Determine the [x, y] coordinate at the center of the cell enclosing the given text.  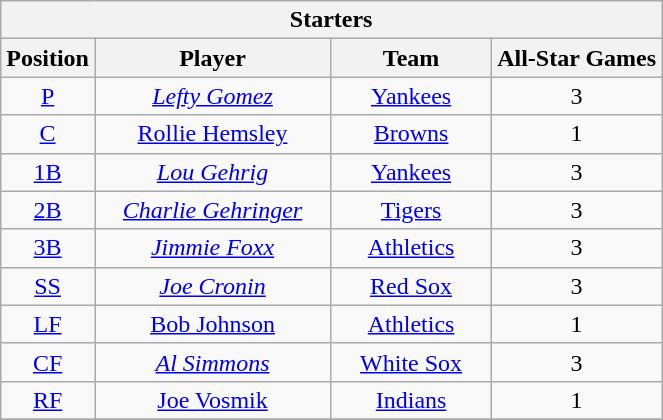
Browns [412, 134]
Player [212, 58]
All-Star Games [577, 58]
Bob Johnson [212, 324]
Rollie Hemsley [212, 134]
Lou Gehrig [212, 172]
Position [48, 58]
Joe Cronin [212, 286]
LF [48, 324]
Tigers [412, 210]
White Sox [412, 362]
2B [48, 210]
Jimmie Foxx [212, 248]
RF [48, 400]
Al Simmons [212, 362]
C [48, 134]
Lefty Gomez [212, 96]
SS [48, 286]
3B [48, 248]
CF [48, 362]
Starters [332, 20]
Team [412, 58]
Red Sox [412, 286]
Indians [412, 400]
1B [48, 172]
Charlie Gehringer [212, 210]
Joe Vosmik [212, 400]
P [48, 96]
